Determine the [X, Y] coordinate at the center of the cell enclosing the given text.  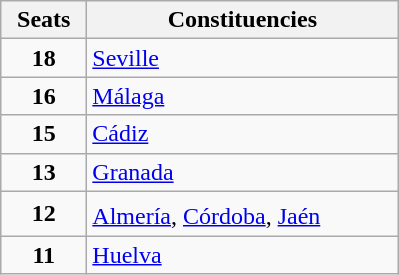
Huelva [242, 255]
Granada [242, 172]
12 [44, 214]
Málaga [242, 96]
11 [44, 255]
Almería, Córdoba, Jaén [242, 214]
18 [44, 58]
Seville [242, 58]
Seats [44, 20]
16 [44, 96]
15 [44, 134]
Cádiz [242, 134]
Constituencies [242, 20]
13 [44, 172]
